Capture the cell that displays the provided text and extract its [X, Y] central coordinate. 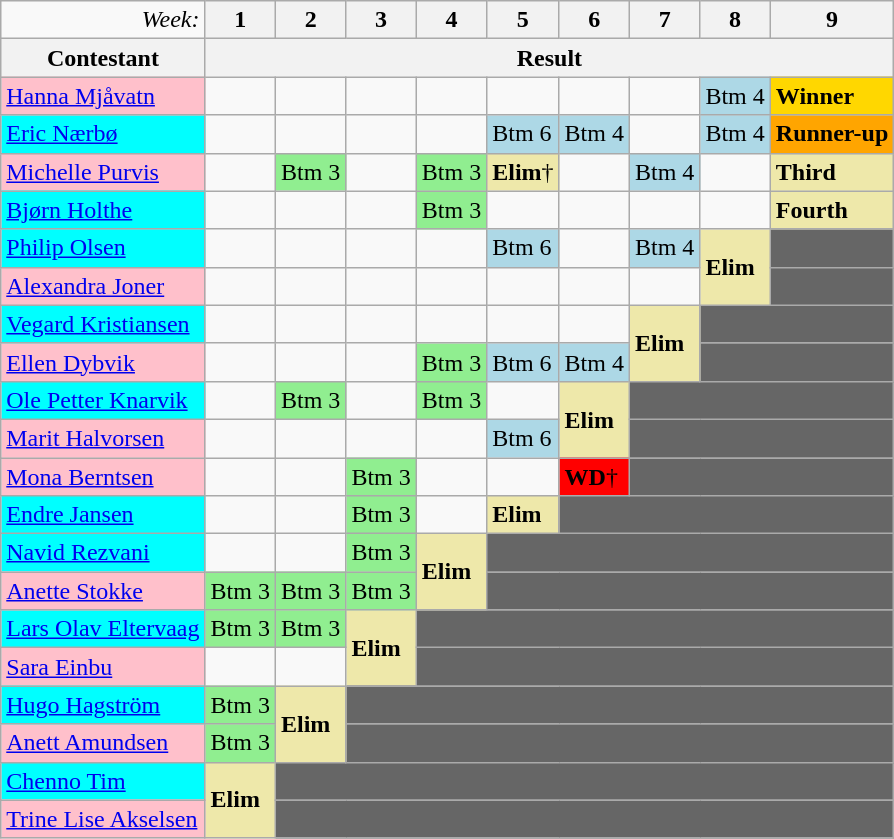
Week: [103, 20]
Result [550, 58]
9 [832, 20]
Anette Stokke [103, 591]
Ellen Dybvik [103, 362]
Fourth [832, 210]
Runner-up [832, 134]
Endre Jansen [103, 515]
Eric Nærbø [103, 134]
3 [381, 20]
Vegard Kristiansen [103, 324]
Sara Einbu [103, 667]
Hanna Mjåvatn [103, 96]
4 [451, 20]
Anett Amundsen [103, 743]
Alexandra Joner [103, 286]
Marit Halvorsen [103, 438]
6 [594, 20]
Philip Olsen [103, 248]
Mona Berntsen [103, 477]
Navid Rezvani [103, 553]
Lars Olav Eltervaag [103, 629]
Chenno Tim [103, 781]
Third [832, 172]
WD† [594, 477]
2 [310, 20]
Contestant [103, 58]
Bjørn Holthe [103, 210]
Ole Petter Knarvik [103, 400]
5 [523, 20]
Michelle Purvis [103, 172]
8 [735, 20]
7 [664, 20]
1 [240, 20]
Hugo Hagström [103, 705]
Trine Lise Akselsen [103, 819]
Winner [832, 96]
Elim† [523, 172]
